Determine the (x, y) coordinate at the center of the cell enclosing the given text.  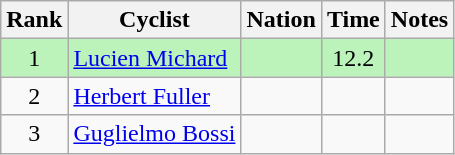
Nation (281, 20)
12.2 (353, 58)
Herbert Fuller (154, 96)
3 (34, 134)
Rank (34, 20)
Guglielmo Bossi (154, 134)
Cyclist (154, 20)
Time (353, 20)
1 (34, 58)
Lucien Michard (154, 58)
2 (34, 96)
Notes (419, 20)
